Determine the [x, y] coordinate at the center of the cell enclosing the given text.  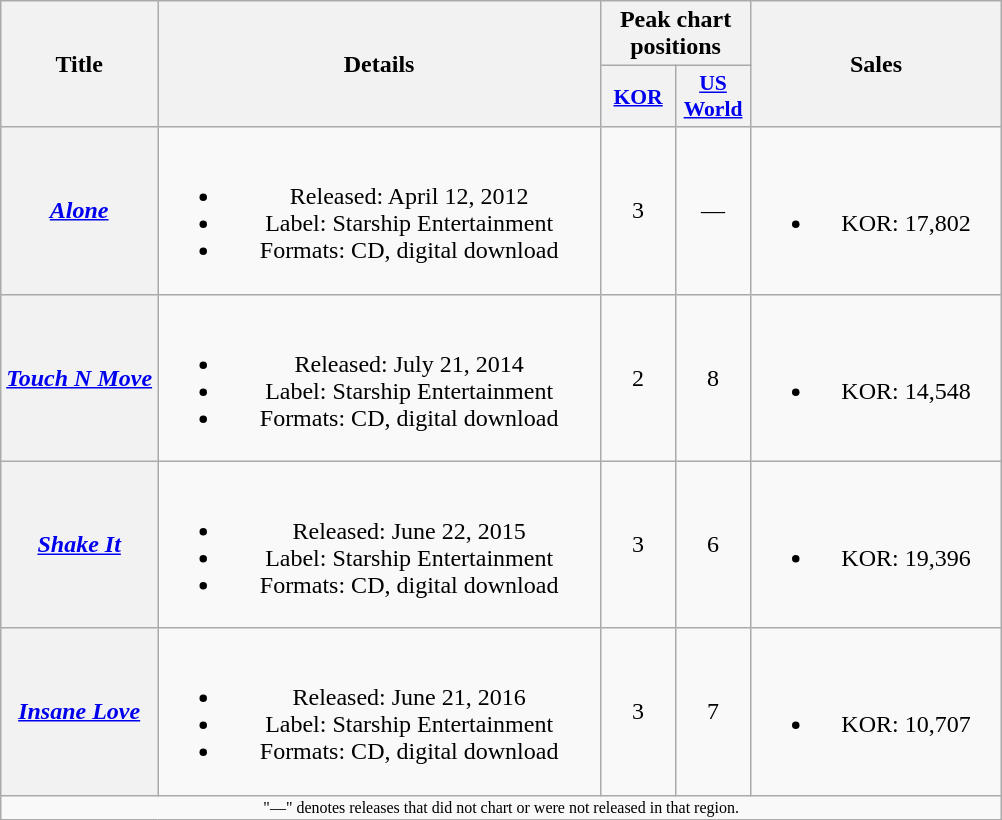
2 [638, 378]
KOR: 17,802 [876, 210]
Details [380, 64]
Alone [80, 210]
KOR: 19,396 [876, 544]
Released: April 12, 2012Label: Starship EntertainmentFormats: CD, digital download [380, 210]
Released: July 21, 2014Label: Starship EntertainmentFormats: CD, digital download [380, 378]
Released: June 22, 2015Label: Starship EntertainmentFormats: CD, digital download [380, 544]
"—" denotes releases that did not chart or were not released in that region. [502, 807]
Released: June 21, 2016Label: Starship EntertainmentFormats: CD, digital download [380, 712]
Shake It [80, 544]
8 [714, 378]
KOR [638, 96]
— [714, 210]
Sales [876, 64]
KOR: 14,548 [876, 378]
USWorld [714, 96]
7 [714, 712]
Peak chart positions [676, 34]
Title [80, 64]
KOR: 10,707 [876, 712]
Insane Love [80, 712]
Touch N Move [80, 378]
6 [714, 544]
